Detect which cell encompasses the target text, then output its (X, Y) center coordinate. 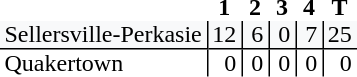
Sellersville-Perkasie (104, 35)
7 (310, 35)
6 (256, 35)
Quakertown (104, 63)
25 (340, 35)
12 (224, 35)
